Capture the cell that displays the provided text and extract its (x, y) central coordinate. 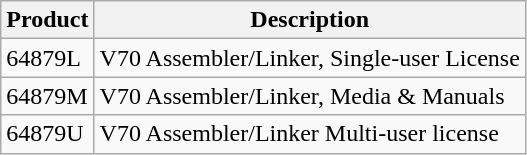
V70 Assembler/Linker, Media & Manuals (310, 96)
Product (48, 20)
64879U (48, 134)
V70 Assembler/Linker, Single-user License (310, 58)
Description (310, 20)
64879L (48, 58)
64879M (48, 96)
V70 Assembler/Linker Multi-user license (310, 134)
